Search for the cell housing the specified text and yield its [X, Y] center coordinate. 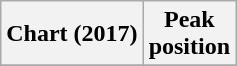
Chart (2017) [72, 34]
Peakposition [189, 34]
